For the text-containing cell, return its midpoint in [x, y] coordinate format. 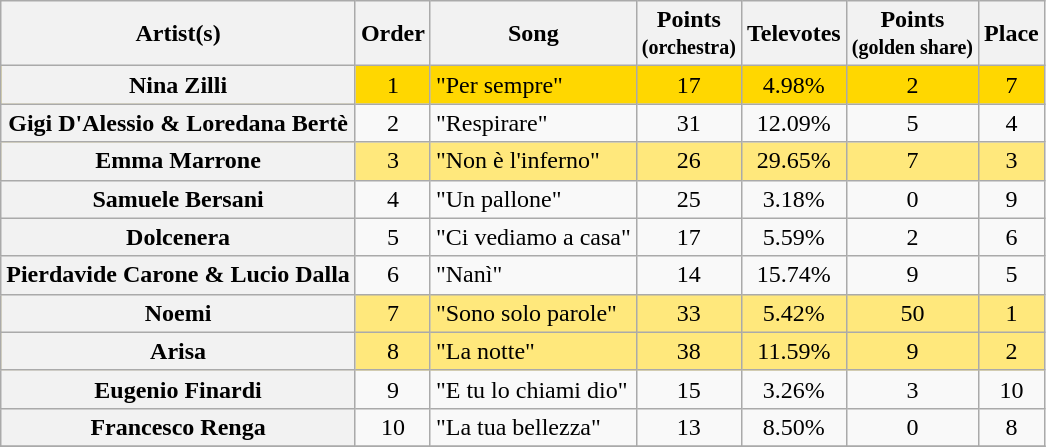
Place [1012, 34]
"Per sempre" [533, 85]
15 [688, 389]
11.59% [794, 351]
Francesco Renga [178, 427]
"E tu lo chiami dio" [533, 389]
29.65% [794, 161]
Points(orchestra) [688, 34]
15.74% [794, 275]
13 [688, 427]
Eugenio Finardi [178, 389]
5.59% [794, 237]
"La tua bellezza" [533, 427]
26 [688, 161]
"La notte" [533, 351]
Pierdavide Carone & Lucio Dalla [178, 275]
Order [392, 34]
25 [688, 199]
3.26% [794, 389]
Artist(s) [178, 34]
3.18% [794, 199]
33 [688, 313]
"Ci vediamo a casa" [533, 237]
31 [688, 123]
5.42% [794, 313]
50 [912, 313]
"Nanì" [533, 275]
38 [688, 351]
Emma Marrone [178, 161]
"Un pallone" [533, 199]
"Respirare" [533, 123]
Televotes [794, 34]
"Non è l'inferno" [533, 161]
14 [688, 275]
4.98% [794, 85]
Samuele Bersani [178, 199]
"Sono solo parole" [533, 313]
Arisa [178, 351]
Nina Zilli [178, 85]
Points(golden share) [912, 34]
Gigi D'Alessio & Loredana Bertè [178, 123]
8.50% [794, 427]
Dolcenera [178, 237]
Song [533, 34]
12.09% [794, 123]
Noemi [178, 313]
